Return the (x, y) coordinate for the center point of the cell that contains the specified text.  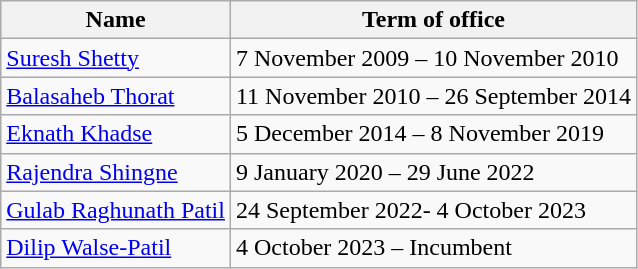
24 September 2022- 4 October 2023 (433, 210)
4 October 2023 – Incumbent (433, 248)
Gulab Raghunath Patil (116, 210)
Dilip Walse-Patil (116, 248)
9 January 2020 – 29 June 2022 (433, 172)
Rajendra Shingne (116, 172)
Balasaheb Thorat (116, 96)
Name (116, 20)
11 November 2010 – 26 September 2014 (433, 96)
5 December 2014 – 8 November 2019 (433, 134)
Term of office (433, 20)
Suresh Shetty (116, 58)
7 November 2009 – 10 November 2010 (433, 58)
Eknath Khadse (116, 134)
